Return (X, Y) of the center of cell containing provided text 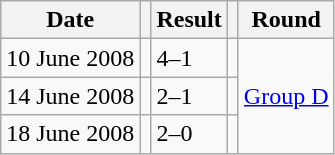
14 June 2008 (70, 96)
Result (189, 20)
10 June 2008 (70, 58)
18 June 2008 (70, 134)
2–1 (189, 96)
Round (286, 20)
Group D (286, 96)
Date (70, 20)
4–1 (189, 58)
2–0 (189, 134)
